Find where the given text appears and provide that cell's center as (x, y) coordinate. 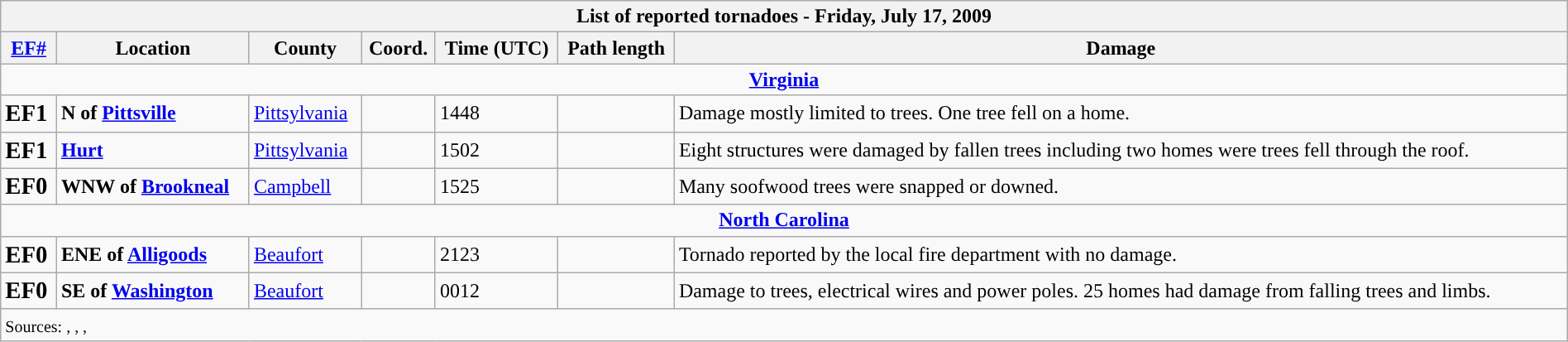
Path length (616, 48)
Damage (1121, 48)
County (304, 48)
Damage to trees, electrical wires and power poles. 25 homes had damage from falling trees and limbs. (1121, 291)
WNW of Brookneal (152, 186)
Campbell (304, 186)
N of Pittsville (152, 113)
Time (UTC) (496, 48)
Location (152, 48)
EF# (29, 48)
Coord. (399, 48)
1448 (496, 113)
Sources: , , , (784, 325)
0012 (496, 291)
1502 (496, 150)
Many soofwood trees were snapped or downed. (1121, 186)
Hurt (152, 150)
Tornado reported by the local fire department with no damage. (1121, 254)
1525 (496, 186)
2123 (496, 254)
List of reported tornadoes - Friday, July 17, 2009 (784, 17)
North Carolina (784, 220)
ENE of Alligoods (152, 254)
Damage mostly limited to trees. One tree fell on a home. (1121, 113)
SE of Washington (152, 291)
Eight structures were damaged by fallen trees including two homes were trees fell through the roof. (1121, 150)
Virginia (784, 79)
